Capture the cell that displays the provided text and extract its (X, Y) central coordinate. 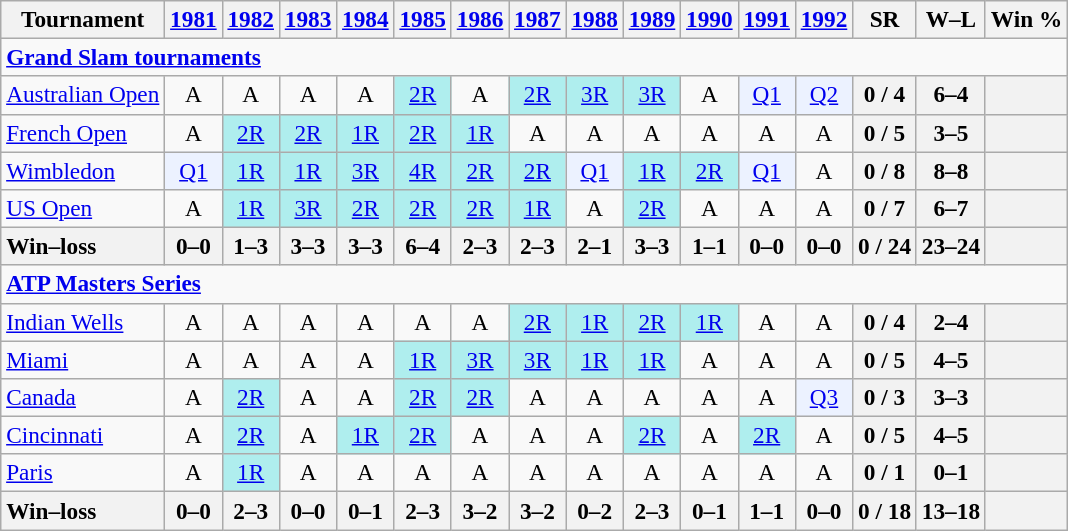
Q2 (824, 95)
0–2 (594, 510)
Indian Wells (83, 322)
3–5 (950, 133)
0 / 3 (885, 397)
6–7 (950, 208)
1985 (422, 19)
0 / 18 (885, 510)
1983 (308, 19)
French Open (83, 133)
23–24 (950, 246)
1981 (194, 19)
Canada (83, 397)
Tournament (83, 19)
1989 (652, 19)
0 / 1 (885, 473)
1987 (538, 19)
1991 (766, 19)
Cincinnati (83, 435)
0 / 8 (885, 170)
2–4 (950, 322)
1982 (250, 19)
1–3 (250, 246)
ATP Masters Series (534, 284)
4R (422, 170)
1986 (480, 19)
8–8 (950, 170)
13–18 (950, 510)
0 / 7 (885, 208)
2–1 (594, 246)
Grand Slam tournaments (534, 57)
1990 (710, 19)
US Open (83, 208)
0 / 24 (885, 246)
Paris (83, 473)
SR (885, 19)
Q3 (824, 397)
W–L (950, 19)
1988 (594, 19)
1992 (824, 19)
Miami (83, 359)
1984 (366, 19)
Australian Open (83, 95)
Win % (1026, 19)
Wimbledon (83, 170)
